Locate the cell with the specified text and output its [X, Y] center coordinate. 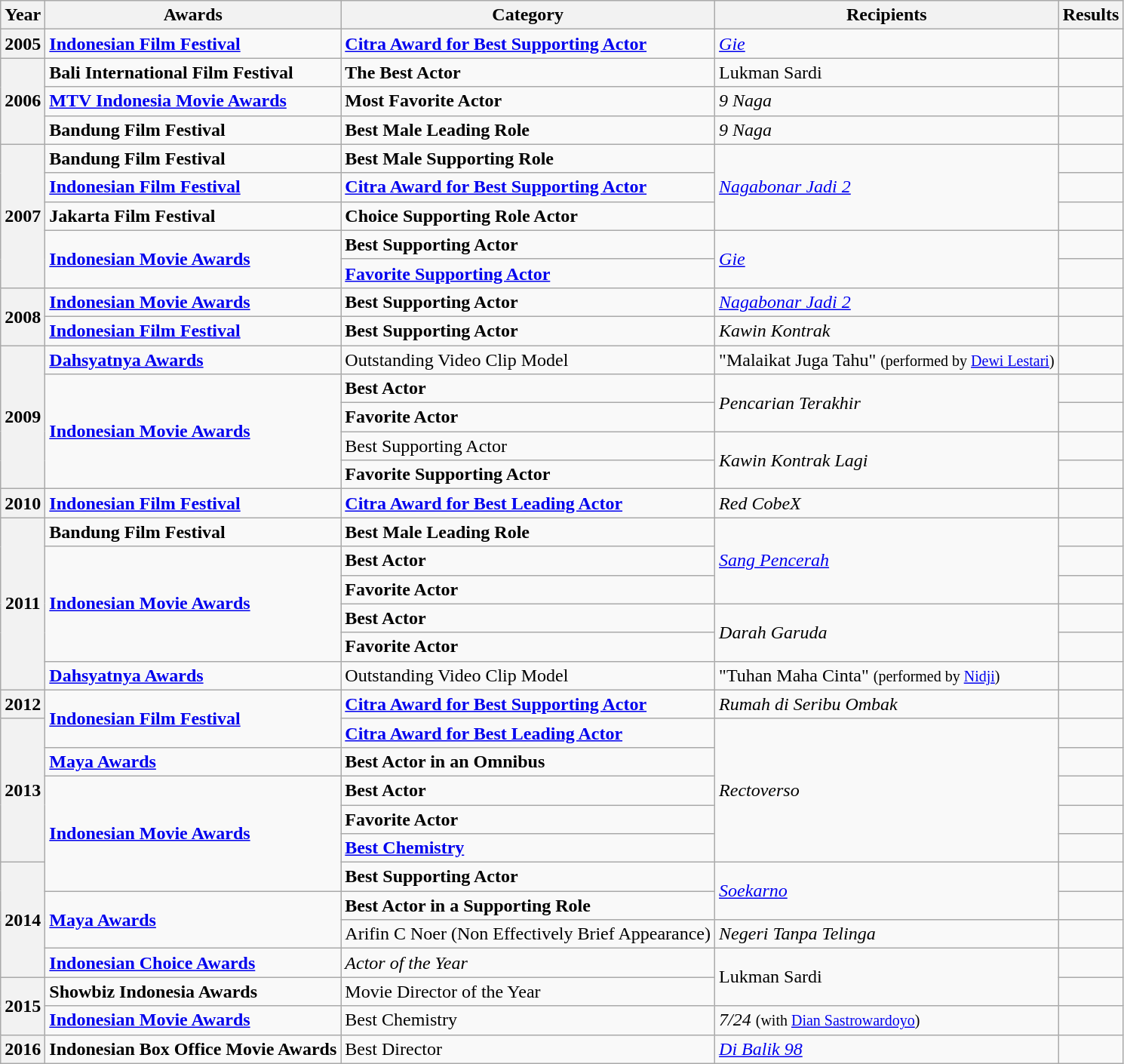
Indonesian Choice Awards [193, 963]
7/24 (with Dian Sastrowardoyo) [887, 1020]
MTV Indonesia Movie Awards [193, 101]
Best Actor in an Omnibus [528, 761]
Darah Garuda [887, 632]
"Tuhan Maha Cinta" (performed by Nidji) [887, 675]
2012 [23, 704]
"Malaikat Juga Tahu" (performed by Dewi Lestari) [887, 360]
2010 [23, 503]
Bali International Film Festival [193, 72]
Kawin Kontrak Lagi [887, 460]
2014 [23, 920]
Category [528, 15]
Sang Pencerah [887, 561]
Best Actor in a Supporting Role [528, 906]
Kawin Kontrak [887, 331]
Rumah di Seribu Ombak [887, 704]
Indonesian Box Office Movie Awards [193, 1049]
Showbiz Indonesia Awards [193, 992]
The Best Actor [528, 72]
Movie Director of the Year [528, 992]
Recipients [887, 15]
Awards [193, 15]
Rectoverso [887, 790]
Best Male Supporting Role [528, 158]
Jakarta Film Festival [193, 216]
2013 [23, 790]
2011 [23, 604]
Negeri Tanpa Telinga [887, 934]
2007 [23, 216]
Pencarian Terakhir [887, 403]
2009 [23, 417]
2008 [23, 316]
Arifin C Noer (Non Effectively Brief Appearance) [528, 934]
Soekarno [887, 891]
2016 [23, 1049]
Red CobeX [887, 503]
2005 [23, 44]
Choice Supporting Role Actor [528, 216]
Best Director [528, 1049]
Results [1091, 15]
2015 [23, 1006]
Year [23, 15]
2006 [23, 101]
Most Favorite Actor [528, 101]
Di Balik 98 [887, 1049]
Actor of the Year [528, 963]
